Return the [x, y] coordinate for the center point of the cell that contains the specified text.  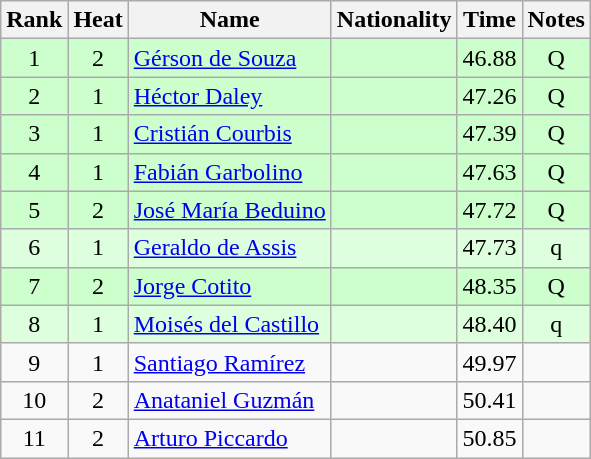
Gérson de Souza [230, 58]
Time [490, 20]
Rank [34, 20]
47.73 [490, 248]
Notes [556, 20]
47.26 [490, 96]
Heat [98, 20]
Jorge Cotito [230, 286]
Nationality [394, 20]
4 [34, 172]
Anataniel Guzmán [230, 400]
Moisés del Castillo [230, 324]
Héctor Daley [230, 96]
Santiago Ramírez [230, 362]
7 [34, 286]
47.63 [490, 172]
6 [34, 248]
47.39 [490, 134]
9 [34, 362]
48.40 [490, 324]
5 [34, 210]
10 [34, 400]
50.41 [490, 400]
11 [34, 438]
49.97 [490, 362]
3 [34, 134]
Cristián Courbis [230, 134]
Name [230, 20]
Arturo Piccardo [230, 438]
Fabián Garbolino [230, 172]
50.85 [490, 438]
48.35 [490, 286]
46.88 [490, 58]
8 [34, 324]
47.72 [490, 210]
José María Beduino [230, 210]
Geraldo de Assis [230, 248]
